Scan for the cell matching the given text and deliver its (X, Y) coordinate at center. 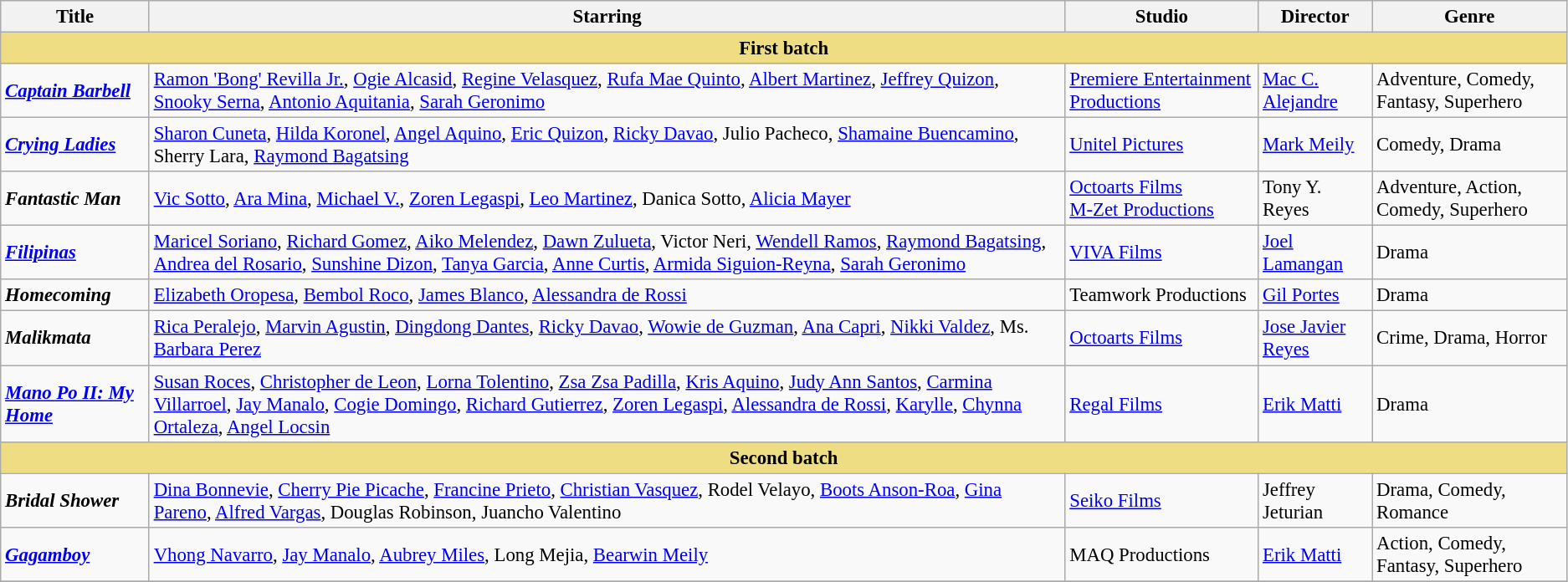
Elizabeth Oropesa, Bembol Roco, James Blanco, Alessandra de Rossi (607, 295)
Jeffrey Jeturian (1315, 500)
Malikmata (75, 338)
Crime, Drama, Horror (1469, 338)
Vhong Navarro, Jay Manalo, Aubrey Miles, Long Mejia, Bearwin Meily (607, 554)
Mano Po II: My Home (75, 404)
Octoarts FilmsM-Zet Productions (1161, 199)
Gagamboy (75, 554)
Tony Y. Reyes (1315, 199)
Unitel Pictures (1161, 145)
Starring (607, 17)
Mark Meily (1315, 145)
Adventure, Comedy, Fantasy, Superhero (1469, 90)
Premiere Entertainment Productions (1161, 90)
Bridal Shower (75, 500)
Rica Peralejo, Marvin Agustin, Dingdong Dantes, Ricky Davao, Wowie de Guzman, Ana Capri, Nikki Valdez, Ms. Barbara Perez (607, 338)
Sharon Cuneta, Hilda Koronel, Angel Aquino, Eric Quizon, Ricky Davao, Julio Pacheco, Shamaine Buencamino, Sherry Lara, Raymond Bagatsing (607, 145)
Genre (1469, 17)
Seiko Films (1161, 500)
Fantastic Man (75, 199)
Teamwork Productions (1161, 295)
Title (75, 17)
Joel Lamangan (1315, 253)
Filipinas (75, 253)
Homecoming (75, 295)
Drama, Comedy, Romance (1469, 500)
Mac C. Alejandre (1315, 90)
Vic Sotto, Ara Mina, Michael V., Zoren Legaspi, Leo Martinez, Danica Sotto, Alicia Mayer (607, 199)
MAQ Productions (1161, 554)
Gil Portes (1315, 295)
Adventure, Action, Comedy, Superhero (1469, 199)
Regal Films (1161, 404)
Studio (1161, 17)
Action, Comedy, Fantasy, Superhero (1469, 554)
Octoarts Films (1161, 338)
Crying Ladies (75, 145)
Jose Javier Reyes (1315, 338)
Director (1315, 17)
Second batch (784, 457)
First batch (784, 48)
Captain Barbell (75, 90)
VIVA Films (1161, 253)
Comedy, Drama (1469, 145)
